Pinpoint the cell where the given text exists, returning its [x, y] midpoint coordinate. 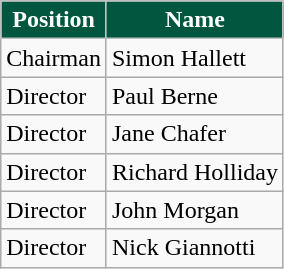
John Morgan [194, 210]
Richard Holliday [194, 172]
Paul Berne [194, 96]
Chairman [54, 58]
Jane Chafer [194, 134]
Simon Hallett [194, 58]
Name [194, 20]
Nick Giannotti [194, 248]
Position [54, 20]
